Capture the cell that displays the provided text and extract its (x, y) central coordinate. 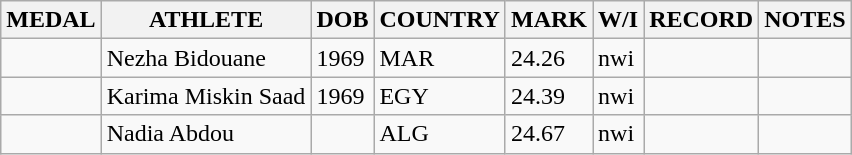
MEDAL (51, 20)
24.39 (548, 96)
Nadia Abdou (206, 134)
Karima Miskin Saad (206, 96)
W/I (618, 20)
24.26 (548, 58)
24.67 (548, 134)
ATHLETE (206, 20)
NOTES (805, 20)
MAR (440, 58)
COUNTRY (440, 20)
MARK (548, 20)
EGY (440, 96)
DOB (342, 20)
RECORD (702, 20)
ALG (440, 134)
Nezha Bidouane (206, 58)
